Extract the (X, Y) coordinate from the center of the cell holding the provided text.  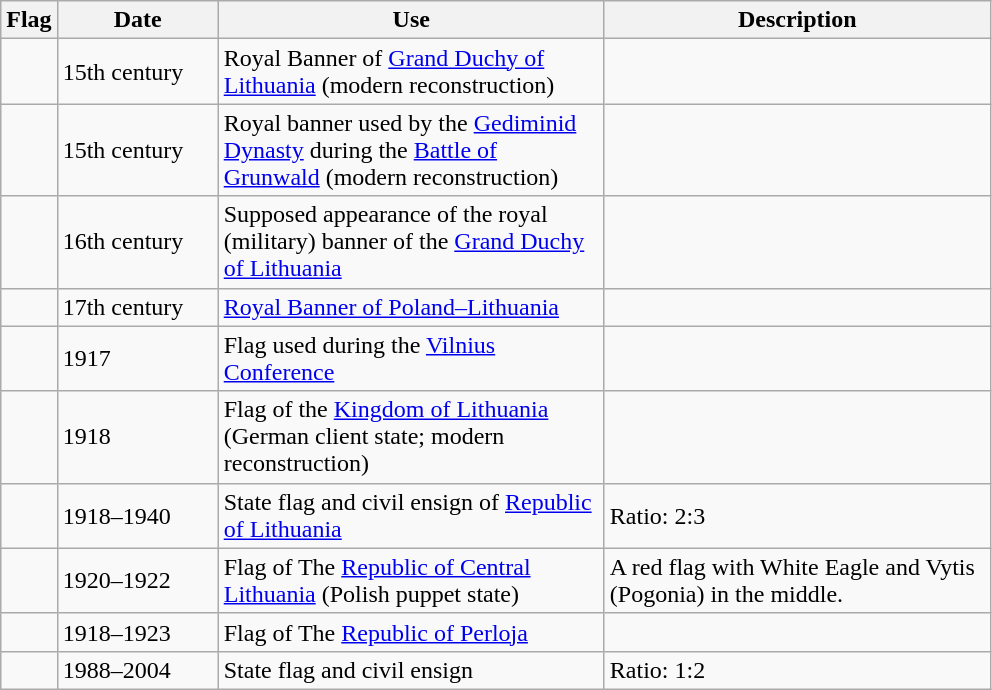
A red flag with White Eagle and Vytis (Pogonia) in the middle. (797, 580)
1917 (138, 358)
State flag and civil ensign of Republic of Lithuania (411, 516)
1918–1923 (138, 632)
Ratio: 1:2 (797, 670)
1918 (138, 437)
Flag used during the Vilnius Conference (411, 358)
Royal Banner of Grand Duchy of Lithuania (modern reconstruction) (411, 72)
Date (138, 20)
Ratio: 2:3 (797, 516)
Flag of The Republic of Perloja (411, 632)
Flag of The Republic of Central Lithuania (Polish puppet state) (411, 580)
Description (797, 20)
State flag and civil ensign (411, 670)
1918–1940 (138, 516)
Royal Banner of Poland–Lithuania (411, 307)
Flag of the Kingdom of Lithuania (German client state; modern reconstruction) (411, 437)
Royal banner used by the Gediminid Dynasty during the Battle of Grunwald (modern reconstruction) (411, 150)
Flag (29, 20)
Use (411, 20)
Supposed appearance of the royal (military) banner of the Grand Duchy of Lithuania (411, 242)
16th century (138, 242)
1920–1922 (138, 580)
17th century (138, 307)
1988–2004 (138, 670)
